Detect which cell encompasses the target text, then output its (x, y) center coordinate. 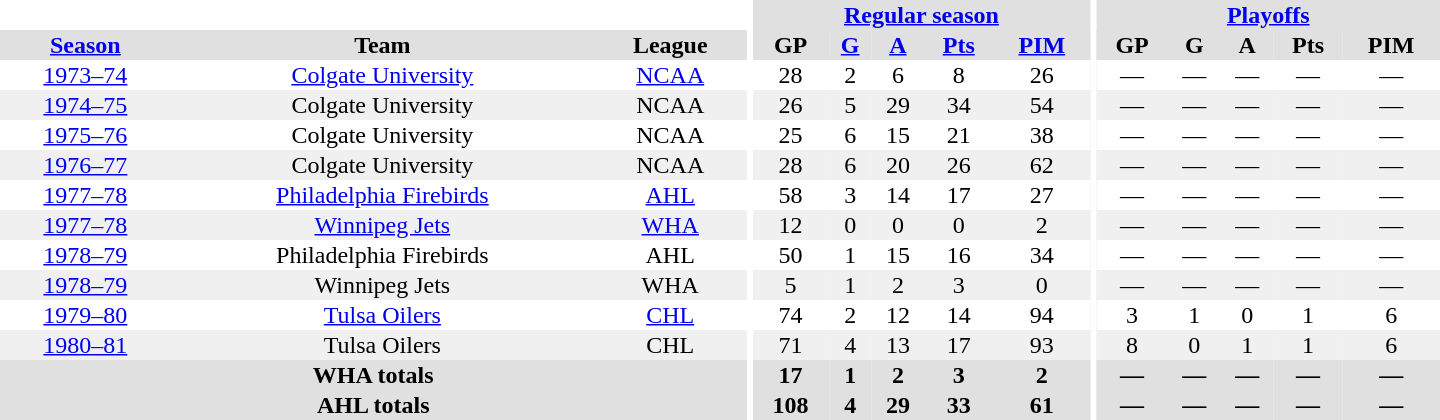
93 (1042, 345)
1976–77 (86, 165)
71 (790, 345)
AHL totals (373, 405)
Season (86, 45)
74 (790, 315)
62 (1042, 165)
Regular season (921, 15)
38 (1042, 135)
54 (1042, 105)
1973–74 (86, 75)
27 (1042, 195)
13 (898, 345)
25 (790, 135)
16 (958, 255)
20 (898, 165)
1974–75 (86, 105)
1975–76 (86, 135)
Playoffs (1268, 15)
58 (790, 195)
61 (1042, 405)
Team (382, 45)
1979–80 (86, 315)
1980–81 (86, 345)
108 (790, 405)
21 (958, 135)
50 (790, 255)
33 (958, 405)
WHA totals (373, 375)
League (670, 45)
94 (1042, 315)
